Determine the [x, y] coordinate at the center of the cell enclosing the given text.  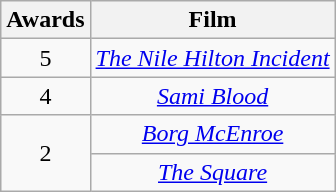
Film [212, 20]
The Square [212, 172]
The Nile Hilton Incident [212, 58]
Awards [46, 20]
2 [46, 153]
4 [46, 96]
Sami Blood [212, 96]
5 [46, 58]
Borg McEnroe [212, 134]
